Identify which cell holds the provided text, then report its (x, y) central coordinate. 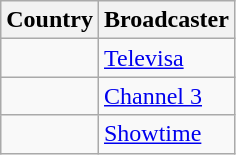
Country (50, 20)
Broadcaster (166, 20)
Channel 3 (166, 96)
Televisa (166, 58)
Showtime (166, 134)
